Scan for the cell matching the given text and deliver its [X, Y] coordinate at center. 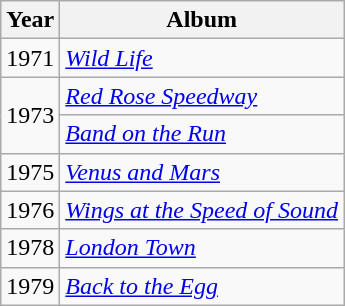
Album [202, 20]
1975 [30, 172]
Venus and Mars [202, 172]
1979 [30, 286]
Red Rose Speedway [202, 96]
Year [30, 20]
Band on the Run [202, 134]
1971 [30, 58]
Wild Life [202, 58]
1978 [30, 248]
1973 [30, 115]
Wings at the Speed of Sound [202, 210]
London Town [202, 248]
1976 [30, 210]
Back to the Egg [202, 286]
